Detect which cell encompasses the target text, then output its [x, y] center coordinate. 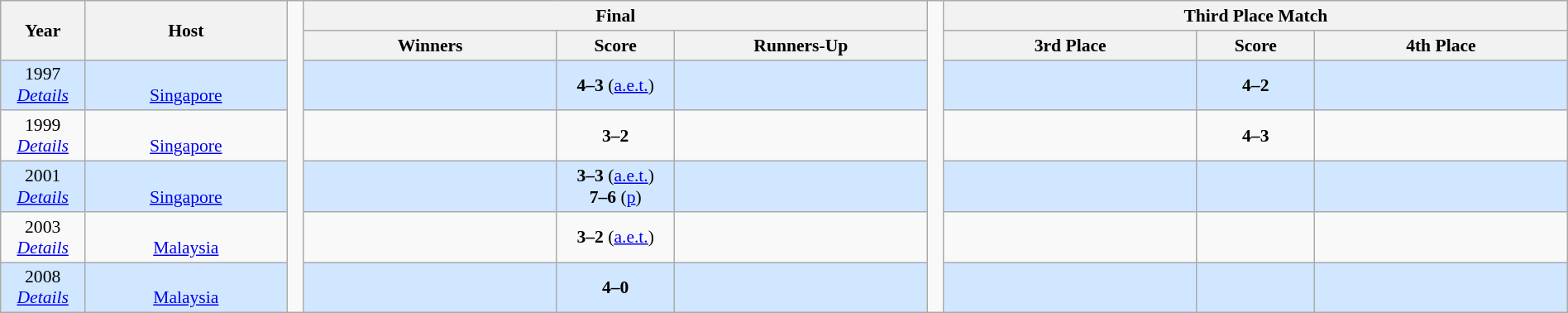
2008Details [43, 288]
2001Details [43, 187]
3–3 (a.e.t.)7–6 (p) [615, 187]
4–0 [615, 288]
4–3 [1255, 136]
4–2 [1255, 84]
3rd Place [1070, 46]
4–3 (a.e.t.) [615, 84]
Runners-Up [801, 46]
Final [615, 16]
4th Place [1441, 46]
3–2 [615, 136]
Host [186, 30]
1997Details [43, 84]
Year [43, 30]
3–2 (a.e.t.) [615, 237]
Winners [430, 46]
Third Place Match [1255, 16]
1999Details [43, 136]
2003Details [43, 237]
